Return the [x, y] coordinate for the center point of the cell that contains the specified text.  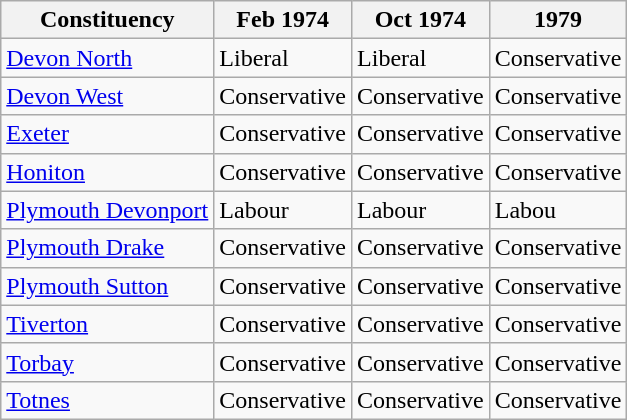
Feb 1974 [283, 20]
Devon West [108, 96]
Oct 1974 [421, 20]
Plymouth Devonport [108, 210]
Labou [558, 210]
Totnes [108, 400]
1979 [558, 20]
Honiton [108, 172]
Tiverton [108, 324]
Devon North [108, 58]
Torbay [108, 362]
Exeter [108, 134]
Plymouth Sutton [108, 286]
Constituency [108, 20]
Plymouth Drake [108, 248]
